Return [X, Y] of the center of cell containing provided text 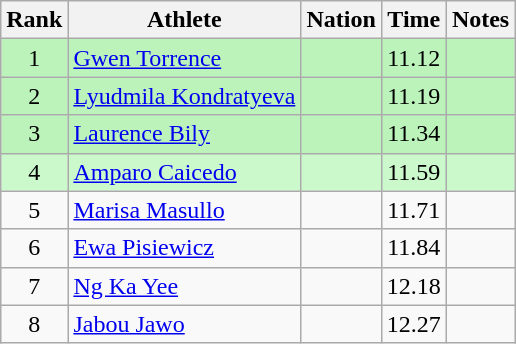
8 [34, 324]
12.18 [414, 286]
6 [34, 248]
Ewa Pisiewicz [184, 248]
Nation [341, 20]
Marisa Masullo [184, 210]
5 [34, 210]
11.59 [414, 172]
Laurence Bily [184, 134]
1 [34, 58]
Notes [480, 20]
11.19 [414, 96]
11.84 [414, 248]
Gwen Torrence [184, 58]
12.27 [414, 324]
Amparo Caicedo [184, 172]
Jabou Jawo [184, 324]
Athlete [184, 20]
11.34 [414, 134]
4 [34, 172]
Time [414, 20]
11.71 [414, 210]
11.12 [414, 58]
7 [34, 286]
Rank [34, 20]
3 [34, 134]
Ng Ka Yee [184, 286]
Lyudmila Kondratyeva [184, 96]
2 [34, 96]
